Output the [X, Y] coordinate of the center of the cell containing the given text.  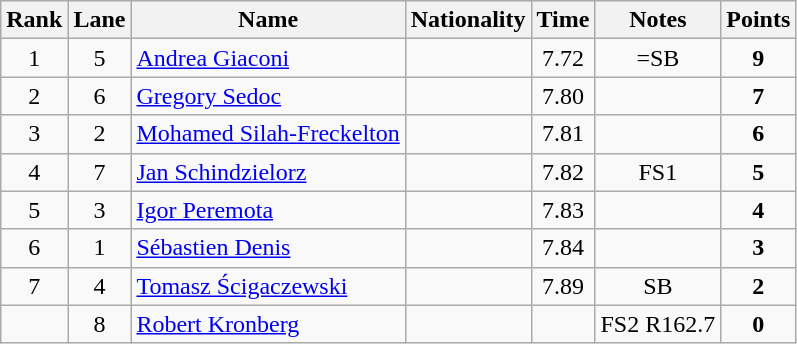
Time [563, 20]
0 [758, 324]
7.82 [563, 172]
Lane [100, 20]
Notes [658, 20]
FS1 [658, 172]
9 [758, 58]
Nationality [468, 20]
SB [658, 286]
7.81 [563, 134]
7.89 [563, 286]
Igor Peremota [268, 210]
8 [100, 324]
Sébastien Denis [268, 248]
FS2 R162.7 [658, 324]
Mohamed Silah-Freckelton [268, 134]
Tomasz Ścigaczewski [268, 286]
=SB [658, 58]
7.83 [563, 210]
Jan Schindzielorz [268, 172]
Points [758, 20]
Robert Kronberg [268, 324]
7.80 [563, 96]
7.72 [563, 58]
Andrea Giaconi [268, 58]
Gregory Sedoc [268, 96]
7.84 [563, 248]
Rank [34, 20]
Name [268, 20]
